For the text-containing cell, return its midpoint in (X, Y) coordinate format. 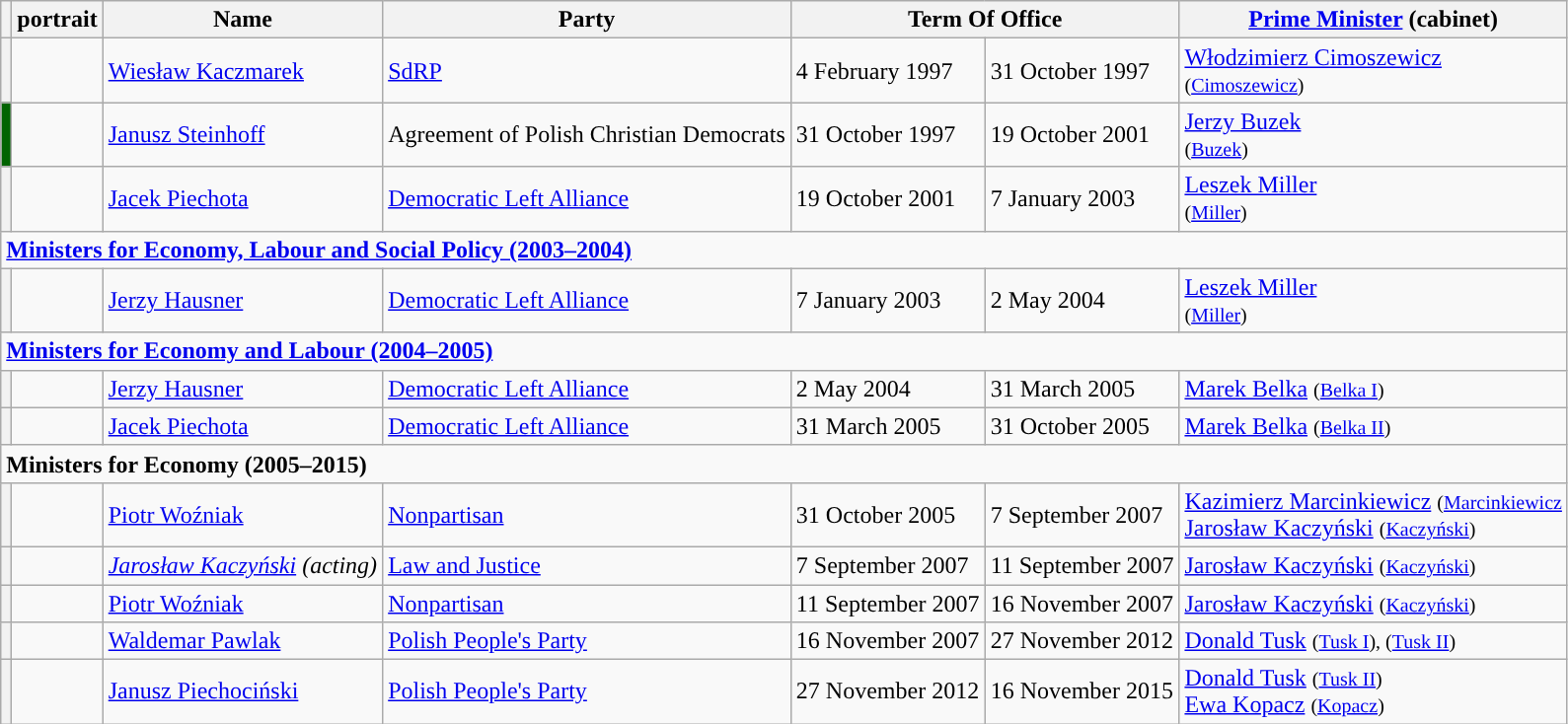
Donald Tusk (Tusk II)Ewa Kopacz (Kopacz) (1374, 692)
Kazimierz Marcinkiewicz (MarcinkiewiczJarosław Kaczyński (Kaczyński) (1374, 515)
Jarosław Kaczyński (acting) (243, 565)
Ministers for Economy, Labour and Social Policy (2003–2004) (784, 250)
SdRP (587, 71)
Janusz Piechociński (243, 692)
Janusz Steinhoff (243, 134)
Name (243, 20)
Wiesław Kaczmarek (243, 71)
portrait (57, 20)
Marek Belka (Belka II) (1374, 426)
16 November 2015 (1082, 692)
Waldemar Pawlak (243, 641)
Jerzy Buzek(Buzek) (1374, 134)
4 February 1997 (888, 71)
Ministers for Economy (2005–2015) (784, 464)
Term Of Office (985, 20)
Marek Belka (Belka I) (1374, 389)
Agreement of Polish Christian Democrats (587, 134)
Law and Justice (587, 565)
Donald Tusk (Tusk I), (Tusk II) (1374, 641)
Prime Minister (cabinet) (1374, 20)
Ministers for Economy and Labour (2004–2005) (784, 351)
Party (587, 20)
Włodzimierz Cimoszewicz(Cimoszewicz) (1374, 71)
